Detect which cell encompasses the target text, then output its (X, Y) center coordinate. 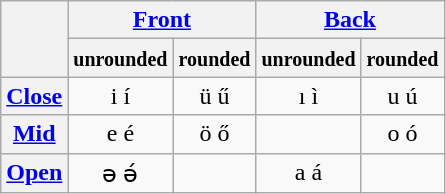
Open (34, 173)
ü ű (214, 96)
o ó (402, 134)
i í (120, 96)
e é (120, 134)
ı ì (308, 96)
u ú (402, 96)
Back (350, 20)
ö ő (214, 134)
ə ə́ (120, 173)
Close (34, 96)
a á (308, 173)
Front (162, 20)
Mid (34, 134)
